Search for the cell housing the specified text and yield its [x, y] center coordinate. 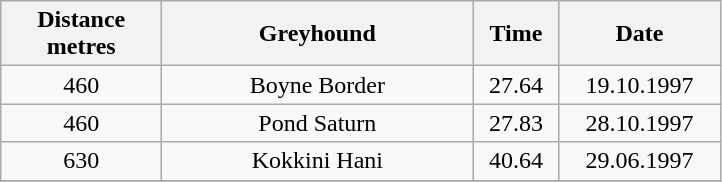
27.83 [516, 123]
29.06.1997 [640, 161]
Distancemetres [82, 34]
630 [82, 161]
40.64 [516, 161]
Greyhound [318, 34]
Time [516, 34]
28.10.1997 [640, 123]
27.64 [516, 85]
Date [640, 34]
Boyne Border [318, 85]
19.10.1997 [640, 85]
Kokkini Hani [318, 161]
Pond Saturn [318, 123]
